Extract the (X, Y) coordinate from the center of the cell holding the provided text.  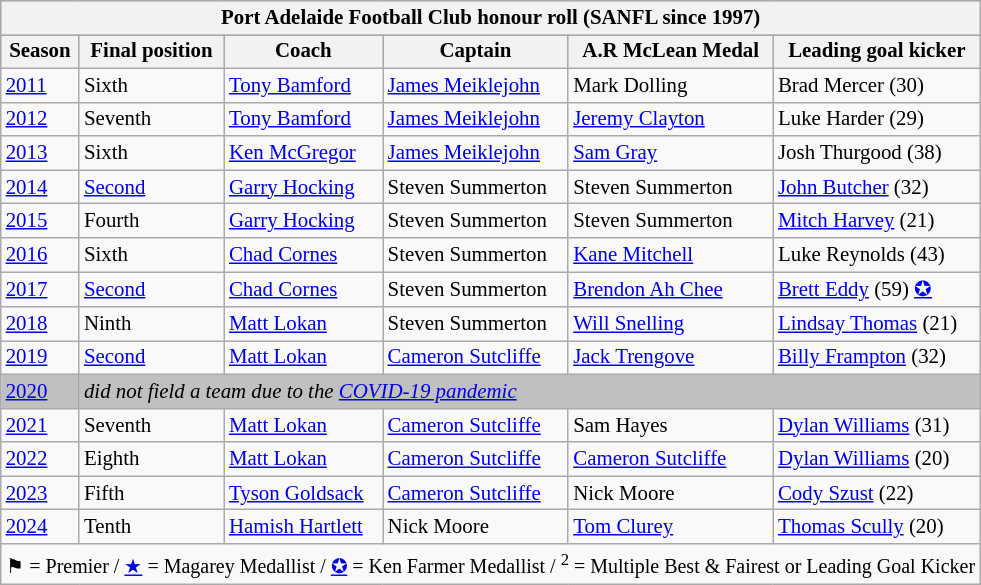
Tenth (152, 527)
Jeremy Clayton (670, 119)
Kane Mitchell (670, 255)
2015 (40, 221)
Leading goal kicker (877, 52)
Captain (476, 52)
2024 (40, 527)
2019 (40, 358)
2017 (40, 290)
A.R McLean Medal (670, 52)
Fourth (152, 221)
2020 (40, 392)
Jack Trengove (670, 358)
2022 (40, 459)
Season (40, 52)
Will Snelling (670, 324)
2021 (40, 425)
Thomas Scully (20) (877, 527)
Eighth (152, 459)
Luke Harder (29) (877, 119)
Hamish Hartlett (304, 527)
⚑ = Premier / ★ = Magarey Medallist / ✪ = Ken Farmer Medallist / 2 = Multiple Best & Fairest or Leading Goal Kicker (491, 564)
Dylan Williams (20) (877, 459)
Sam Gray (670, 153)
2012 (40, 119)
Ken McGregor (304, 153)
Josh Thurgood (38) (877, 153)
Tyson Goldsack (304, 493)
2018 (40, 324)
Lindsay Thomas (21) (877, 324)
Port Adelaide Football Club honour roll (SANFL since 1997) (491, 18)
Brett Eddy (59) ✪ (877, 290)
2013 (40, 153)
Fifth (152, 493)
John Butcher (32) (877, 187)
Mark Dolling (670, 85)
Brad Mercer (30) (877, 85)
Luke Reynolds (43) (877, 255)
Billy Frampton (32) (877, 358)
did not field a team due to the COVID-19 pandemic (530, 392)
2014 (40, 187)
Ninth (152, 324)
Cody Szust (22) (877, 493)
Sam Hayes (670, 425)
2023 (40, 493)
Brendon Ah Chee (670, 290)
Mitch Harvey (21) (877, 221)
Tom Clurey (670, 527)
Coach (304, 52)
Final position (152, 52)
2011 (40, 85)
2016 (40, 255)
Dylan Williams (31) (877, 425)
